Determine the [X, Y] coordinate at the center of the cell enclosing the given text.  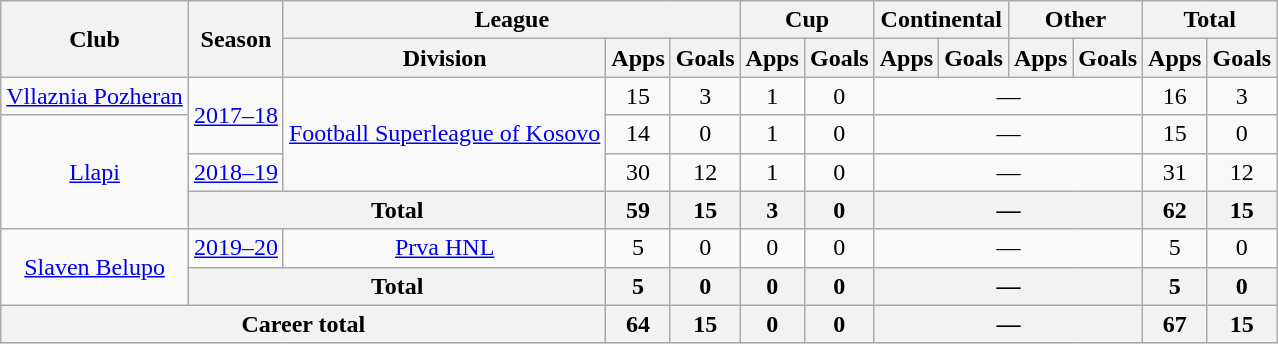
30 [638, 172]
Llapi [95, 172]
Career total [304, 324]
Prva HNL [444, 248]
62 [1175, 210]
2018–19 [236, 172]
Division [444, 58]
Slaven Belupo [95, 267]
Continental [941, 20]
2019–20 [236, 248]
Vllaznia Pozheran [95, 96]
Season [236, 39]
16 [1175, 96]
67 [1175, 324]
League [512, 20]
Other [1075, 20]
14 [638, 134]
59 [638, 210]
Cup [807, 20]
31 [1175, 172]
Football Superleague of Kosovo [444, 134]
2017–18 [236, 115]
Club [95, 39]
64 [638, 324]
